Output the (X, Y) coordinate of the center of the cell containing the given text.  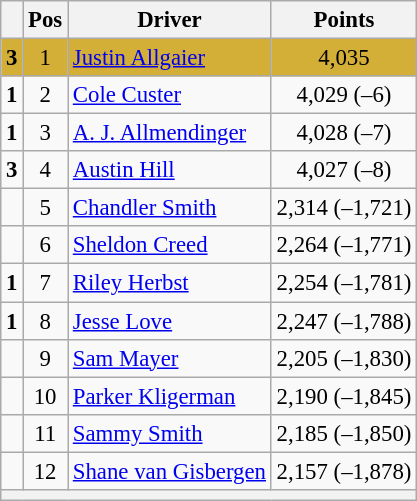
8 (46, 321)
Justin Allgaier (170, 58)
Pos (46, 20)
2,190 (–1,845) (344, 396)
Driver (170, 20)
10 (46, 396)
6 (46, 245)
2,264 (–1,771) (344, 245)
4,029 (–6) (344, 95)
Points (344, 20)
Cole Custer (170, 95)
Jesse Love (170, 321)
2,205 (–1,830) (344, 358)
2,254 (–1,781) (344, 283)
12 (46, 471)
Chandler Smith (170, 208)
A. J. Allmendinger (170, 133)
7 (46, 283)
Sam Mayer (170, 358)
Riley Herbst (170, 283)
Austin Hill (170, 170)
Sheldon Creed (170, 245)
9 (46, 358)
Sammy Smith (170, 433)
2,314 (–1,721) (344, 208)
5 (46, 208)
2,185 (–1,850) (344, 433)
Parker Kligerman (170, 396)
2,157 (–1,878) (344, 471)
2,247 (–1,788) (344, 321)
2 (46, 95)
Shane van Gisbergen (170, 471)
4,028 (–7) (344, 133)
4,035 (344, 58)
4,027 (–8) (344, 170)
11 (46, 433)
4 (46, 170)
